Pinpoint the cell where the given text exists, returning its [X, Y] midpoint coordinate. 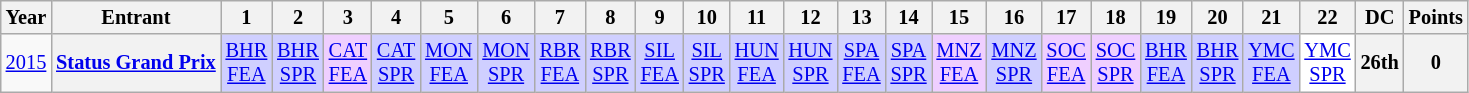
11 [757, 17]
14 [909, 17]
20 [1218, 17]
5 [448, 17]
4 [396, 17]
HUNSPR [811, 63]
Points [1436, 17]
19 [1166, 17]
MONFEA [448, 63]
2 [298, 17]
26th [1380, 63]
9 [660, 17]
SILSPR [707, 63]
0 [1436, 63]
12 [811, 17]
SILFEA [660, 63]
YMCFEA [1271, 63]
RBRSPR [610, 63]
MONSPR [506, 63]
6 [506, 17]
DC [1380, 17]
21 [1271, 17]
Entrant [136, 17]
SPAFEA [861, 63]
3 [348, 17]
MNZFEA [960, 63]
RBRFEA [560, 63]
CATFEA [348, 63]
SOCFEA [1066, 63]
8 [610, 17]
2015 [26, 63]
7 [560, 17]
16 [1014, 17]
Year [26, 17]
Status Grand Prix [136, 63]
YMCSPR [1327, 63]
18 [1116, 17]
13 [861, 17]
15 [960, 17]
1 [247, 17]
MNZSPR [1014, 63]
CATSPR [396, 63]
HUNFEA [757, 63]
22 [1327, 17]
17 [1066, 17]
10 [707, 17]
SPASPR [909, 63]
SOCSPR [1116, 63]
